Provide the [x, y] coordinate of the cell's center where the given text is located.  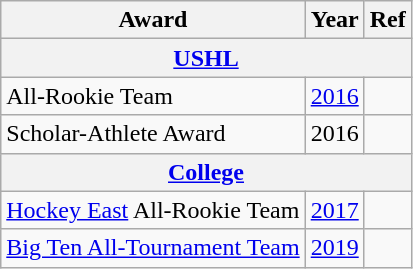
Ref [388, 20]
College [206, 172]
2017 [334, 210]
Year [334, 20]
All-Rookie Team [153, 96]
USHL [206, 58]
Scholar-Athlete Award [153, 134]
Big Ten All-Tournament Team [153, 248]
2019 [334, 248]
Hockey East All-Rookie Team [153, 210]
Award [153, 20]
